Capture the cell that displays the provided text and extract its (X, Y) central coordinate. 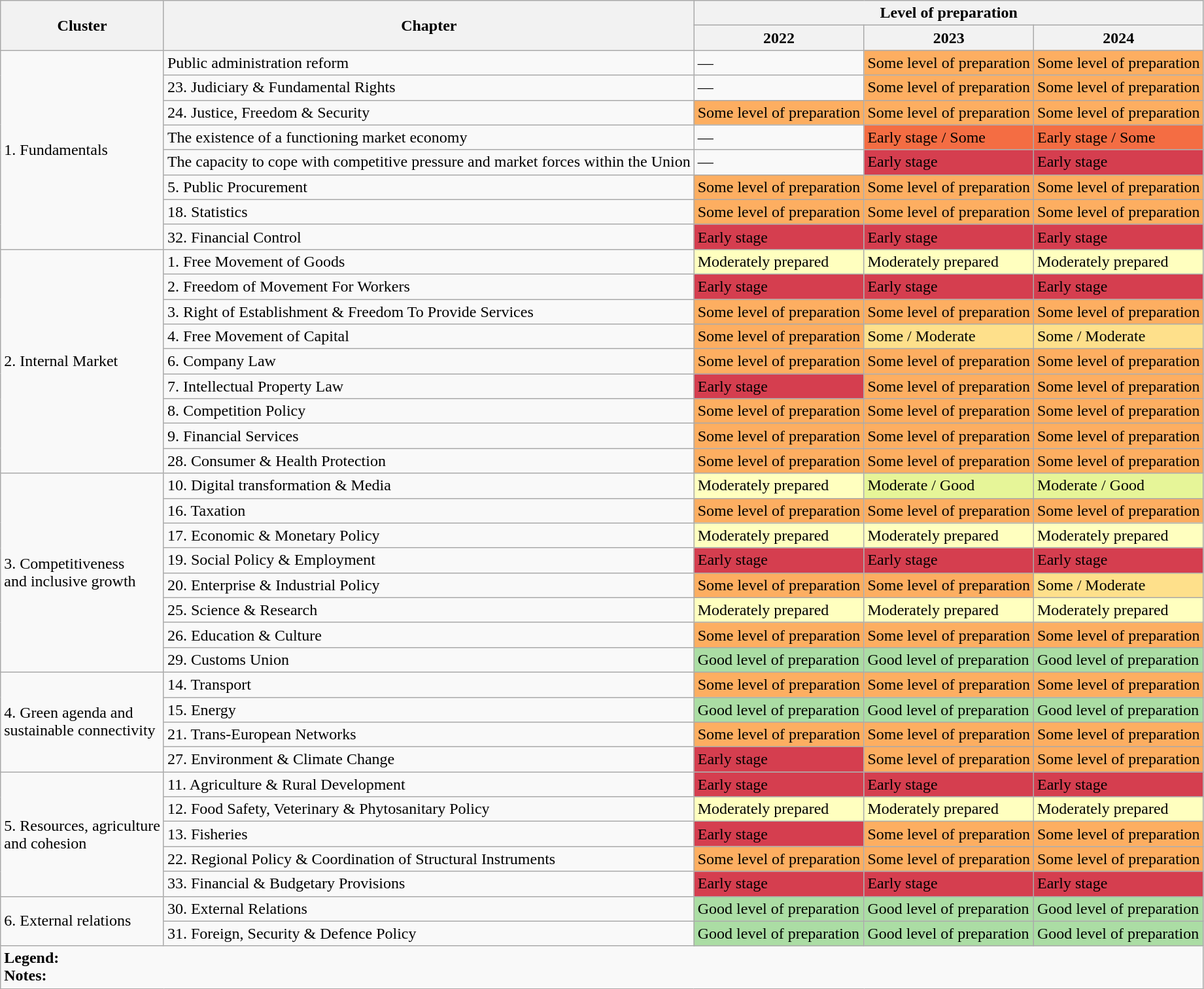
27. Environment & Climate Change (429, 760)
Legend: Notes: (602, 967)
19. Social Policy & Employment (429, 560)
18. Statistics (429, 212)
9. Financial Services (429, 436)
3. Competitivenessand inclusive growth (82, 573)
2023 (949, 38)
2. Freedom of Movement For Workers (429, 286)
12. Food Safety, Veterinary & Phytosanitary Policy (429, 809)
Chapter (429, 25)
1. Fundamentals (82, 150)
6. External relations (82, 921)
1. Free Movement of Goods (429, 261)
26. Education & Culture (429, 635)
23. Judiciary & Fundamental Rights (429, 88)
17. Economic & Monetary Policy (429, 535)
32. Financial Control (429, 237)
10. Digital transformation & Media (429, 486)
30. External Relations (429, 909)
14. Transport (429, 684)
25. Science & Research (429, 610)
15. Energy (429, 709)
7. Intellectual Property Law (429, 386)
2024 (1118, 38)
11. Agriculture & Rural Development (429, 784)
2. Internal Market (82, 361)
3. Right of Establishment & Freedom To Provide Services (429, 312)
5. Resources, agricultureand cohesion (82, 834)
13. Fisheries (429, 834)
31. Foreign, Security & Defence Policy (429, 933)
Public administration reform (429, 63)
33. Financial & Budgetary Provisions (429, 884)
The existence of a functioning market economy (429, 137)
24. Justice, Freedom & Security (429, 112)
Cluster (82, 25)
28. Consumer & Health Protection (429, 461)
5. Public Procurement (429, 187)
4. Free Movement of Capital (429, 337)
8. Competition Policy (429, 411)
The capacity to cope with competitive pressure and market forces within the Union (429, 162)
20. Enterprise & Industrial Policy (429, 585)
Level of preparation (948, 13)
29. Customs Union (429, 660)
21. Trans-European Networks (429, 735)
6. Company Law (429, 361)
22. Regional Policy & Coordination of Structural Instruments (429, 859)
2022 (779, 38)
16. Taxation (429, 511)
4. Green agenda andsustainable connectivity (82, 722)
